Scan for the cell matching the given text and deliver its (X, Y) coordinate at center. 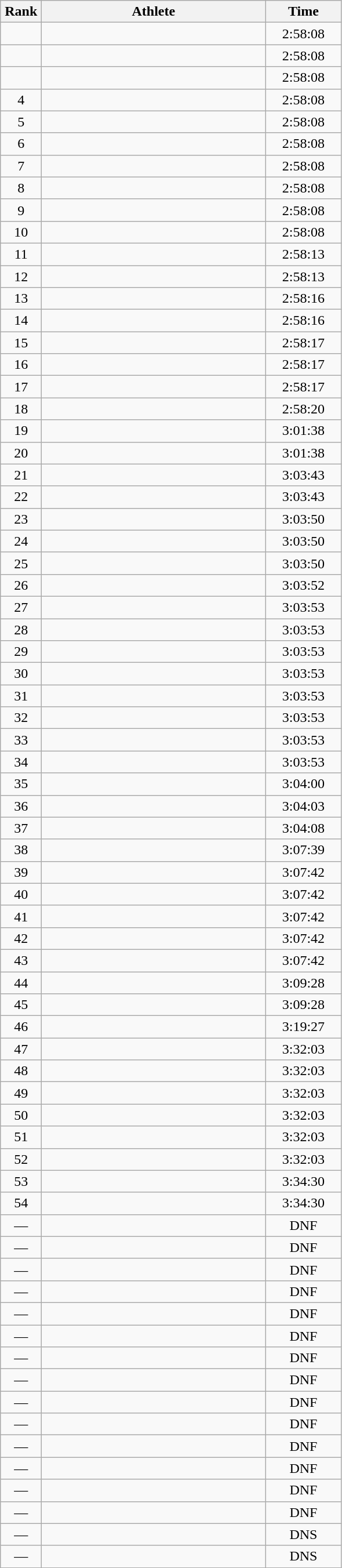
12 (21, 277)
38 (21, 850)
40 (21, 894)
8 (21, 188)
48 (21, 1071)
25 (21, 563)
Time (304, 12)
3:04:03 (304, 806)
3:07:39 (304, 850)
37 (21, 828)
3:03:52 (304, 585)
28 (21, 629)
9 (21, 210)
30 (21, 674)
5 (21, 122)
42 (21, 938)
20 (21, 453)
53 (21, 1181)
35 (21, 784)
54 (21, 1203)
3:04:00 (304, 784)
36 (21, 806)
41 (21, 916)
18 (21, 409)
47 (21, 1049)
17 (21, 387)
22 (21, 497)
10 (21, 232)
4 (21, 100)
26 (21, 585)
7 (21, 166)
44 (21, 983)
3:19:27 (304, 1027)
19 (21, 431)
6 (21, 144)
13 (21, 299)
16 (21, 365)
3:04:08 (304, 828)
46 (21, 1027)
24 (21, 541)
Athlete (154, 12)
39 (21, 872)
34 (21, 762)
50 (21, 1115)
Rank (21, 12)
14 (21, 321)
51 (21, 1137)
43 (21, 960)
15 (21, 343)
31 (21, 696)
11 (21, 254)
21 (21, 475)
29 (21, 652)
32 (21, 718)
23 (21, 519)
45 (21, 1005)
33 (21, 740)
49 (21, 1093)
52 (21, 1159)
27 (21, 607)
2:58:20 (304, 409)
